Detect which cell encompasses the target text, then output its [x, y] center coordinate. 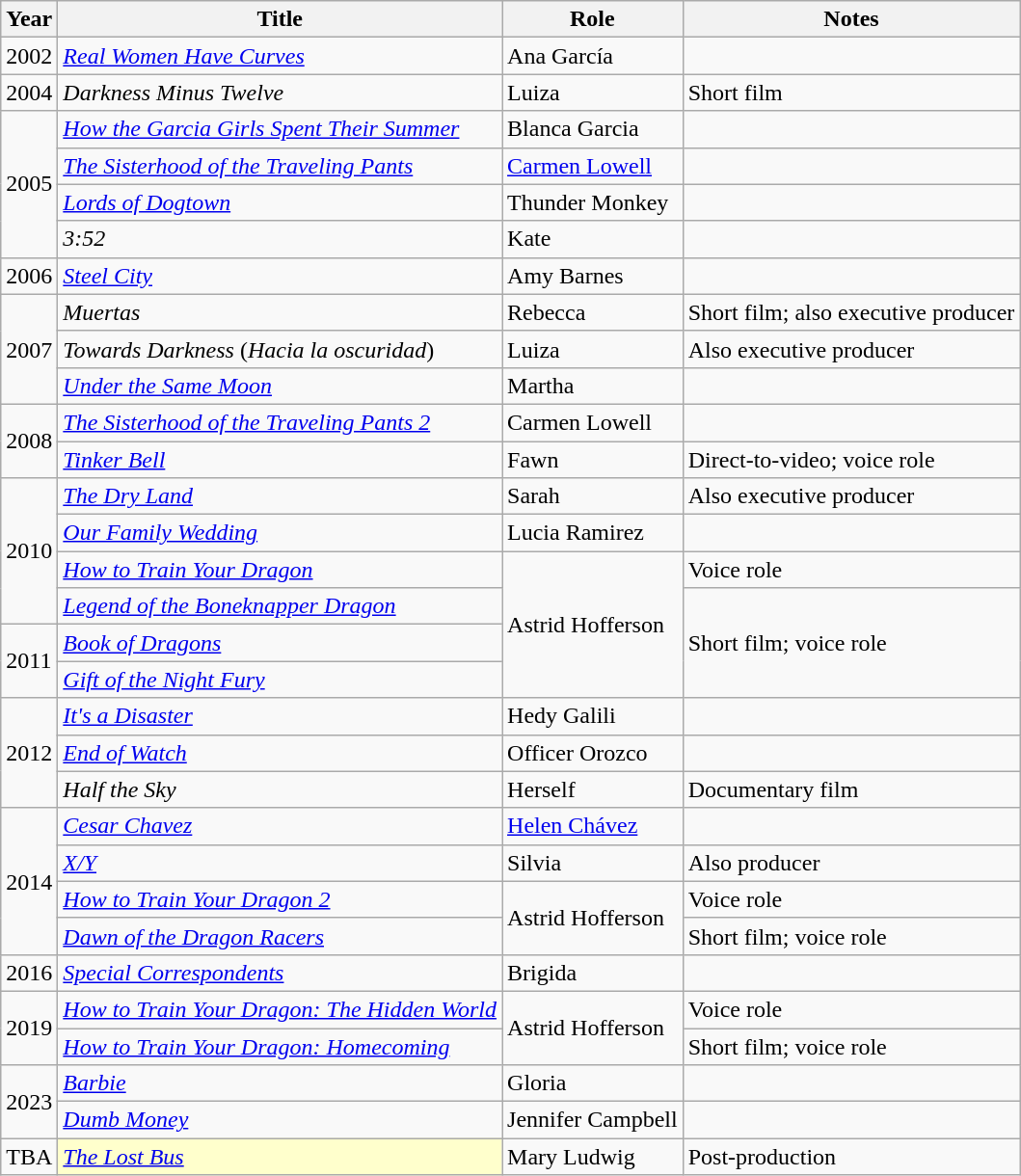
Lords of Dogtown [280, 202]
Tinker Bell [280, 460]
Role [593, 19]
3:52 [280, 239]
Silvia [593, 863]
End of Watch [280, 753]
Mary Ludwig [593, 1157]
Darkness Minus Twelve [280, 93]
Year [29, 19]
2014 [29, 881]
Book of Dragons [280, 643]
2010 [29, 551]
How to Train Your Dragon [280, 570]
Notes [851, 19]
Jennifer Campbell [593, 1120]
2011 [29, 661]
The Lost Bus [280, 1157]
Rebecca [593, 312]
Herself [593, 789]
2023 [29, 1102]
Gloria [593, 1083]
Post-production [851, 1157]
Documentary film [851, 789]
Our Family Wedding [280, 533]
How to Train Your Dragon: Homecoming [280, 1046]
Half the Sky [280, 789]
Legend of the Boneknapper Dragon [280, 606]
2006 [29, 276]
How to Train Your Dragon 2 [280, 899]
Dumb Money [280, 1120]
Kate [593, 239]
Ana García [593, 56]
Towards Darkness (Hacia la oscuridad) [280, 349]
Title [280, 19]
Direct-to-video; voice role [851, 460]
2005 [29, 184]
2008 [29, 441]
The Sisterhood of the Traveling Pants 2 [280, 422]
Fawn [593, 460]
The Dry Land [280, 496]
Under the Same Moon [280, 386]
The Sisterhood of the Traveling Pants [280, 166]
Officer Orozco [593, 753]
How to Train Your Dragon: The Hidden World [280, 1009]
Martha [593, 386]
Amy Barnes [593, 276]
2016 [29, 973]
X/Y [280, 863]
2012 [29, 753]
Dawn of the Dragon Racers [280, 936]
2007 [29, 349]
Real Women Have Curves [280, 56]
It's a Disaster [280, 716]
Also producer [851, 863]
2002 [29, 56]
2004 [29, 93]
Short film [851, 93]
Barbie [280, 1083]
Thunder Monkey [593, 202]
Helen Chávez [593, 826]
Cesar Chavez [280, 826]
Blanca Garcia [593, 129]
Gift of the Night Fury [280, 680]
Special Correspondents [280, 973]
Hedy Galili [593, 716]
Muertas [280, 312]
Steel City [280, 276]
Short film; also executive producer [851, 312]
Sarah [593, 496]
2019 [29, 1028]
Brigida [593, 973]
TBA [29, 1157]
Lucia Ramirez [593, 533]
How the Garcia Girls Spent Their Summer [280, 129]
